From the cell containing the given text, extract its center point as [x, y] coordinate. 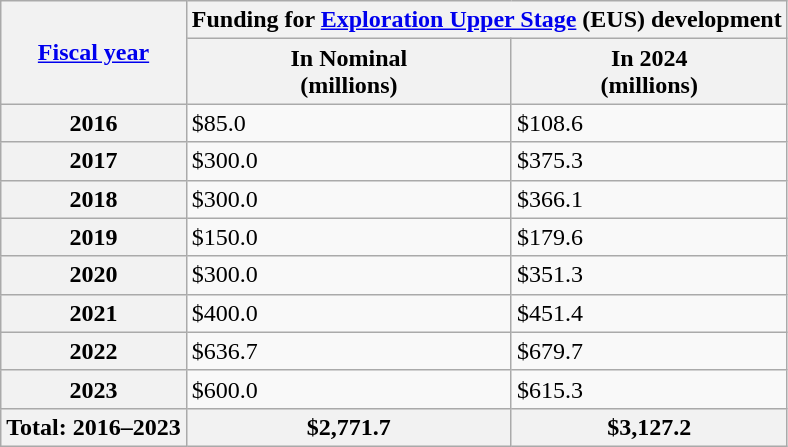
$3,127.2 [649, 427]
Total: 2016–2023 [94, 427]
2016 [94, 123]
$679.7 [649, 351]
In 2024(millions) [649, 72]
$179.6 [649, 237]
In Nominal(millions) [348, 72]
2020 [94, 275]
2021 [94, 313]
2018 [94, 199]
2022 [94, 351]
$351.3 [649, 275]
2017 [94, 161]
$366.1 [649, 199]
Funding for Exploration Upper Stage (EUS) development [486, 20]
$400.0 [348, 313]
$150.0 [348, 237]
$451.4 [649, 313]
$615.3 [649, 389]
$600.0 [348, 389]
$375.3 [649, 161]
$2,771.7 [348, 427]
$636.7 [348, 351]
$108.6 [649, 123]
$85.0 [348, 123]
2023 [94, 389]
2019 [94, 237]
Fiscal year [94, 52]
